Locate the cell with the specified text and output its [X, Y] center coordinate. 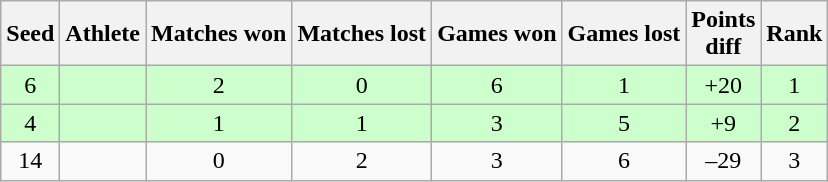
Athlete [103, 34]
+9 [724, 123]
5 [624, 123]
Matches won [219, 34]
Seed [30, 34]
+20 [724, 85]
4 [30, 123]
Matches lost [362, 34]
–29 [724, 161]
Rank [794, 34]
14 [30, 161]
Pointsdiff [724, 34]
Games lost [624, 34]
Games won [497, 34]
